Detect which cell encompasses the target text, then output its [x, y] center coordinate. 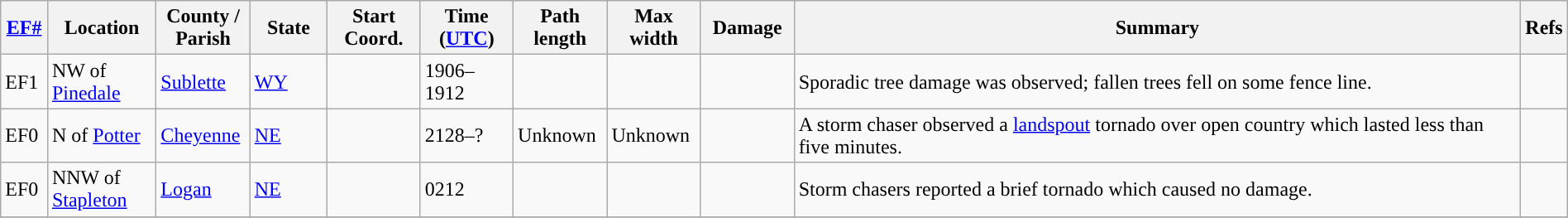
Logan [203, 189]
Sporadic tree damage was observed; fallen trees fell on some fence line. [1158, 81]
County / Parish [203, 28]
NNW of Stapleton [101, 189]
Summary [1158, 28]
2128–? [466, 136]
0212 [466, 189]
Cheyenne [203, 136]
State [288, 28]
N of Potter [101, 136]
Start Coord. [374, 28]
Storm chasers reported a brief tornado which caused no damage. [1158, 189]
WY [288, 81]
Damage [748, 28]
NW of Pinedale [101, 81]
EF# [25, 28]
EF1 [25, 81]
A storm chaser observed a landspout tornado over open country which lasted less than five minutes. [1158, 136]
Refs [1545, 28]
1906–1912 [466, 81]
Sublette [203, 81]
Location [101, 28]
Max width [653, 28]
Path length [561, 28]
Time (UTC) [466, 28]
